From the cell containing the given text, extract its center point as [X, Y] coordinate. 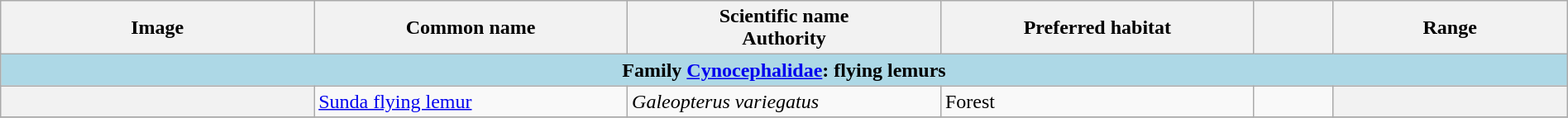
Scientific nameAuthority [784, 28]
Common name [471, 28]
Sunda flying lemur [471, 101]
Image [157, 28]
Range [1450, 28]
Galeopterus variegatus [784, 101]
Forest [1097, 101]
Family Cynocephalidae: flying lemurs [784, 70]
Preferred habitat [1097, 28]
